Extract the [x, y] coordinate from the center of the cell holding the provided text.  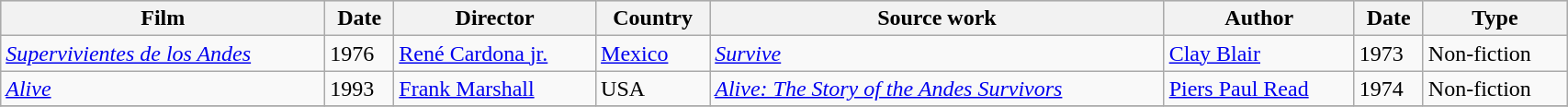
Country [653, 18]
Clay Blair [1258, 53]
1993 [360, 89]
Film [164, 18]
Piers Paul Read [1258, 89]
Supervivientes de los Andes [164, 53]
Survive [937, 53]
René Cardona jr. [495, 53]
Director [495, 18]
Author [1258, 18]
Mexico [653, 53]
Frank Marshall [495, 89]
Source work [937, 18]
Type [1495, 18]
1973 [1389, 53]
1976 [360, 53]
USA [653, 89]
Alive [164, 89]
1974 [1389, 89]
Alive: The Story of the Andes Survivors [937, 89]
